Capture the cell that displays the provided text and extract its (x, y) central coordinate. 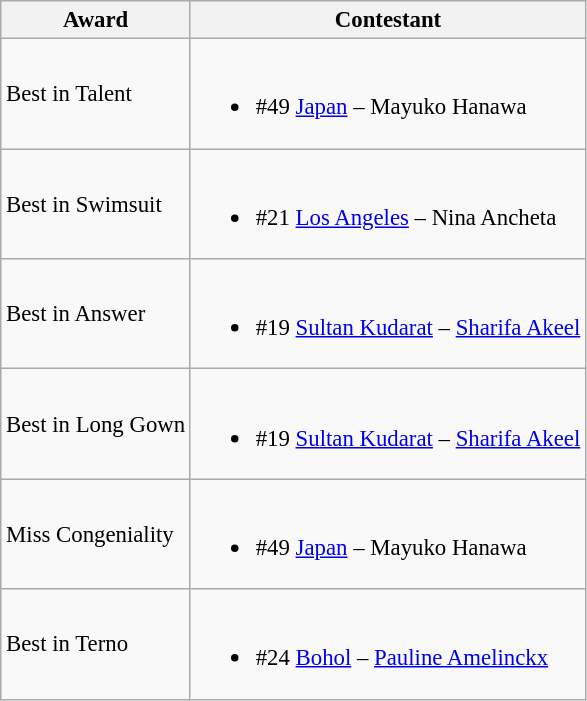
Best in Swimsuit (96, 204)
Best in Long Gown (96, 424)
#24 Bohol – Pauline Amelinckx (388, 644)
Award (96, 20)
Contestant (388, 20)
Best in Terno (96, 644)
#21 Los Angeles – Nina Ancheta (388, 204)
Best in Talent (96, 94)
Miss Congeniality (96, 534)
Best in Answer (96, 314)
